Detect which cell encompasses the target text, then output its (x, y) center coordinate. 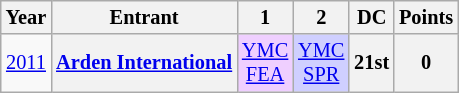
Entrant (144, 17)
YMCSPR (321, 63)
0 (426, 63)
2011 (26, 63)
1 (265, 17)
2 (321, 17)
Points (426, 17)
21st (372, 63)
Year (26, 17)
YMCFEA (265, 63)
DC (372, 17)
Arden International (144, 63)
